Search for the cell housing the specified text and yield its (X, Y) center coordinate. 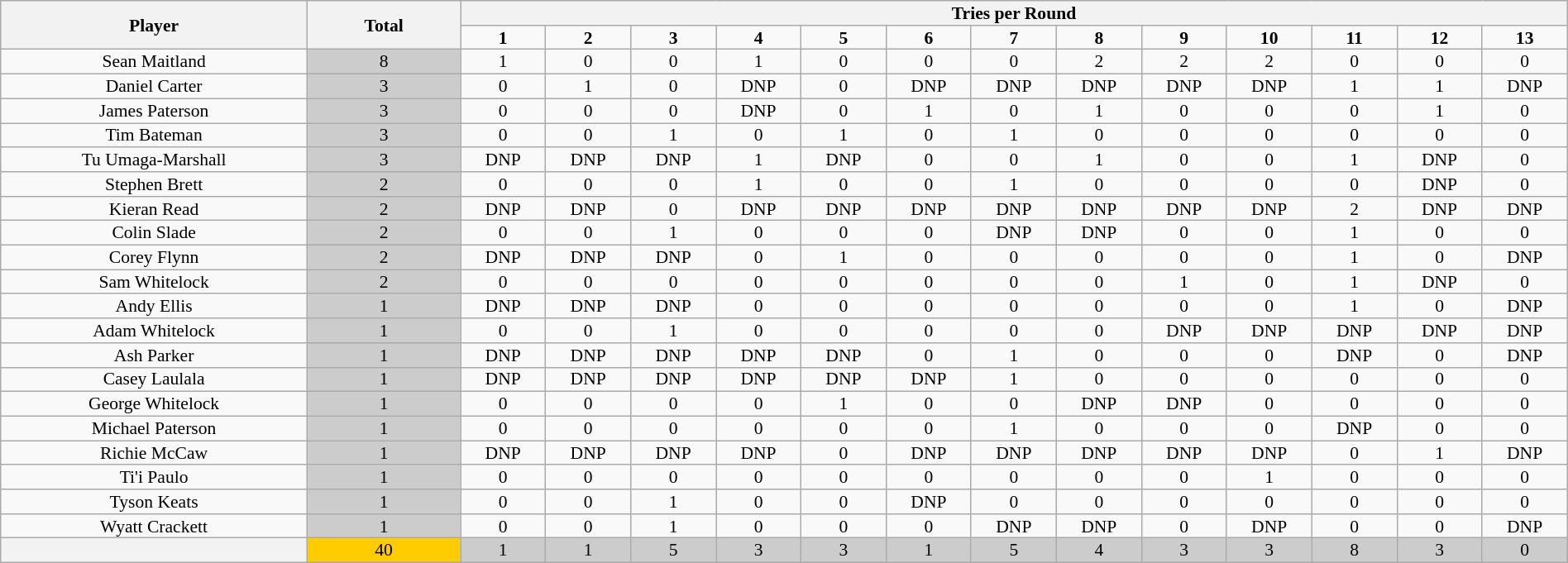
9 (1184, 38)
11 (1355, 38)
Stephen Brett (154, 184)
Adam Whitelock (154, 331)
Casey Laulala (154, 379)
Kieran Read (154, 209)
7 (1014, 38)
Tyson Keats (154, 502)
12 (1439, 38)
Daniel Carter (154, 87)
Tim Bateman (154, 136)
George Whitelock (154, 404)
Michael Paterson (154, 429)
Sam Whitelock (154, 282)
Colin Slade (154, 233)
James Paterson (154, 111)
6 (928, 38)
Ash Parker (154, 355)
40 (384, 551)
Richie McCaw (154, 453)
10 (1269, 38)
Tries per Round (1014, 13)
Tu Umaga-Marshall (154, 160)
Sean Maitland (154, 62)
Player (154, 25)
Total (384, 25)
Andy Ellis (154, 307)
Wyatt Crackett (154, 527)
13 (1525, 38)
Ti'i Paulo (154, 478)
Corey Flynn (154, 258)
